Return the (X, Y) coordinate for the center point of the cell that contains the specified text.  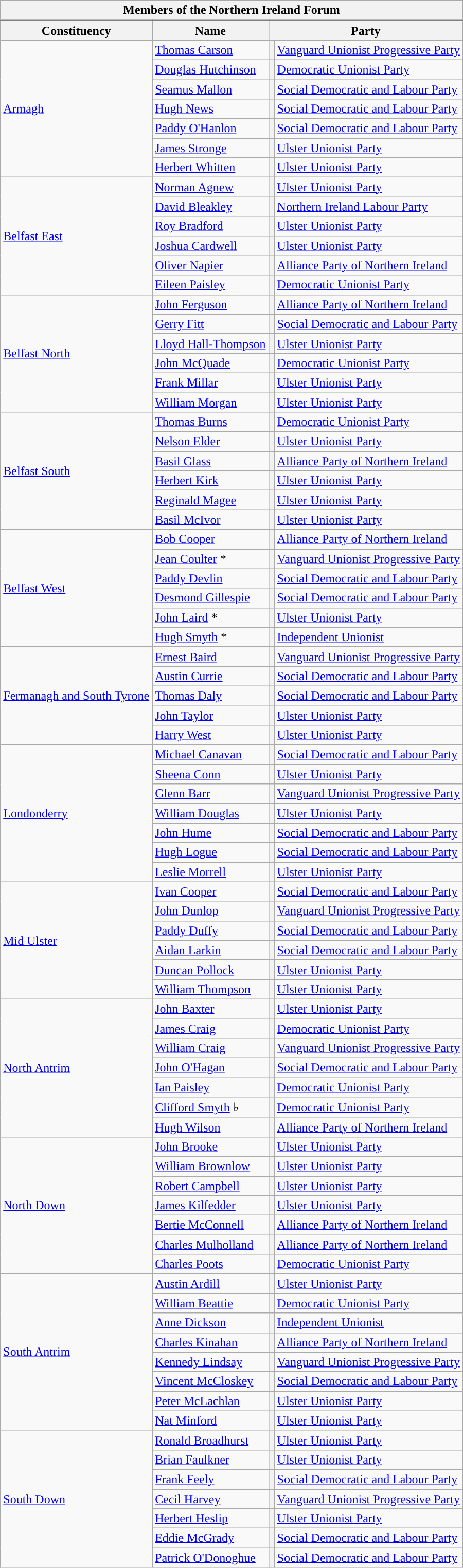
Hugh Logue (210, 852)
Paddy O'Hanlon (210, 129)
Vincent McCloskey (210, 1381)
Belfast East (76, 236)
William Beattie (210, 1303)
Fermanagh and South Tyrone (76, 696)
William Douglas (210, 813)
North Down (76, 1205)
Party (365, 31)
John Hume (210, 833)
Aidan Larkin (210, 950)
Leslie Morrell (210, 872)
Brian Faulkner (210, 1460)
Joshua Cardwell (210, 246)
John Taylor (210, 715)
Ronald Broadhurst (210, 1440)
Thomas Daly (210, 696)
Robert Campbell (210, 1186)
James Craig (210, 1029)
Thomas Carson (210, 50)
Thomas Burns (210, 422)
Name (210, 31)
Sheena Conn (210, 774)
Charles Poots (210, 1264)
Ian Paisley (210, 1087)
John McQuade (210, 363)
Lloyd Hall-Thompson (210, 343)
Michael Canavan (210, 755)
Bob Cooper (210, 539)
Ernest Baird (210, 657)
James Stronge (210, 148)
Frank Feely (210, 1479)
John Laird * (210, 617)
Belfast North (76, 353)
Charles Mulholland (210, 1245)
Bertie McConnell (210, 1225)
Belfast South (76, 471)
Nat Minford (210, 1420)
Kennedy Lindsay (210, 1362)
Patrick O'Donoghue (210, 1558)
William Thompson (210, 989)
Clifford Smyth ♭ (210, 1107)
Glenn Barr (210, 794)
Londonderry (76, 813)
South Down (76, 1499)
Northern Ireland Labour Party (368, 207)
Austin Currie (210, 676)
South Antrim (76, 1352)
William Brownlow (210, 1166)
Basil Glass (210, 461)
Paddy Devlin (210, 578)
Charles Kinahan (210, 1342)
Armagh (76, 108)
Norman Agnew (210, 187)
James Kilfedder (210, 1206)
Members of the Northern Ireland Forum (232, 10)
Cecil Harvey (210, 1499)
Herbert Heslip (210, 1519)
Mid Ulster (76, 940)
Duncan Pollock (210, 970)
William Morgan (210, 403)
Jean Coulter * (210, 559)
Seamus Mallon (210, 89)
Eddie McGrady (210, 1538)
Belfast West (76, 588)
Nelson Elder (210, 442)
Peter McLachlan (210, 1401)
North Antrim (76, 1068)
Anne Dickson (210, 1323)
Herbert Kirk (210, 481)
William Craig (210, 1048)
John Ferguson (210, 304)
Hugh Smyth * (210, 637)
Paddy Duffy (210, 931)
Eileen Paisley (210, 285)
Hugh News (210, 109)
John Brooke (210, 1146)
Herbert Whitten (210, 168)
John O'Hagan (210, 1068)
David Bleakley (210, 207)
Harry West (210, 735)
Ivan Cooper (210, 891)
Roy Bradford (210, 226)
Oliver Napier (210, 265)
Reginald Magee (210, 500)
John Baxter (210, 1009)
Basil McIvor (210, 520)
Gerry Fitt (210, 324)
Desmond Gillespie (210, 598)
John Dunlop (210, 911)
Douglas Hutchinson (210, 69)
Hugh Wilson (210, 1127)
Frank Millar (210, 382)
Austin Ardill (210, 1284)
Constituency (76, 31)
